Return the [X, Y] coordinate for the center point of the cell that contains the specified text.  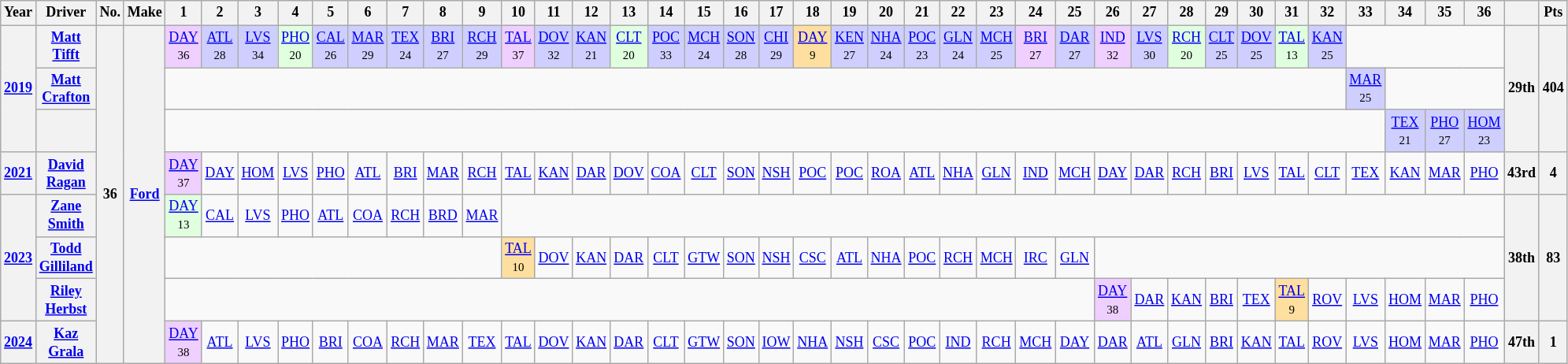
2023 [19, 258]
14 [666, 13]
29 [1221, 13]
CAL26 [331, 46]
RCH29 [482, 46]
CLT20 [628, 46]
TEX24 [406, 46]
DAY36 [183, 46]
6 [368, 13]
MCH24 [704, 46]
TAL37 [518, 46]
Year [19, 13]
MCH25 [996, 46]
83 [1553, 258]
IOW [777, 343]
DOV32 [554, 46]
23 [996, 13]
David Ragan [66, 173]
12 [591, 13]
25 [1075, 13]
Driver [66, 13]
11 [554, 13]
Todd Gilliland [66, 258]
26 [1112, 13]
IND32 [1112, 46]
TEX21 [1405, 131]
CHI29 [777, 46]
DAY9 [813, 46]
404 [1553, 88]
Matt Tifft [66, 46]
15 [704, 13]
DOV25 [1256, 46]
RCH20 [1187, 46]
Pts [1553, 13]
7 [406, 13]
5 [331, 13]
47th [1522, 343]
21 [922, 13]
29th [1522, 88]
HOM23 [1484, 131]
43rd [1522, 173]
27 [1150, 13]
2 [220, 13]
2021 [19, 173]
34 [1405, 13]
DAR27 [1075, 46]
24 [1036, 13]
POC33 [666, 46]
MAR25 [1366, 89]
CAL [220, 216]
MAR29 [368, 46]
PHO20 [296, 46]
32 [1327, 13]
BRD [443, 216]
28 [1187, 13]
18 [813, 13]
38th [1522, 258]
Make [145, 13]
31 [1292, 13]
22 [958, 13]
8 [443, 13]
CLT25 [1221, 46]
IRC [1036, 258]
DAY37 [183, 173]
Riley Herbst [66, 300]
3 [258, 13]
17 [777, 13]
20 [886, 13]
DAY13 [183, 216]
SON28 [742, 46]
Matt Crafton [66, 89]
16 [742, 13]
ATL28 [220, 46]
TAL10 [518, 258]
10 [518, 13]
Kaz Grala [66, 343]
35 [1444, 13]
ROA [886, 173]
Ford [145, 194]
KAN21 [591, 46]
TAL9 [1292, 300]
KAN25 [1327, 46]
Zane Smith [66, 216]
PHO27 [1444, 131]
2019 [19, 88]
LVS30 [1150, 46]
NHA24 [886, 46]
19 [850, 13]
GLN24 [958, 46]
No. [110, 13]
TAL13 [1292, 46]
POC23 [922, 46]
2024 [19, 343]
13 [628, 13]
33 [1366, 13]
KEN27 [850, 46]
30 [1256, 13]
9 [482, 13]
LVS34 [258, 46]
